For the text-containing cell, return its midpoint in (x, y) coordinate format. 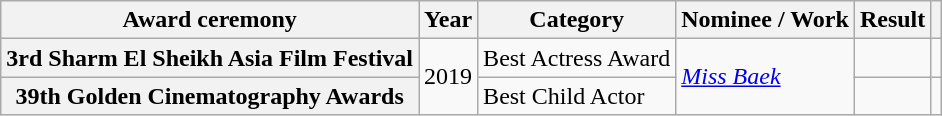
Year (448, 20)
39th Golden Cinematography Awards (210, 96)
Award ceremony (210, 20)
Best Actress Award (577, 58)
Category (577, 20)
2019 (448, 77)
Best Child Actor (577, 96)
Nominee / Work (766, 20)
3rd Sharm El Sheikh Asia Film Festival (210, 58)
Result (892, 20)
Miss Baek (766, 77)
